Find where the given text appears and provide that cell's center as (X, Y) coordinate. 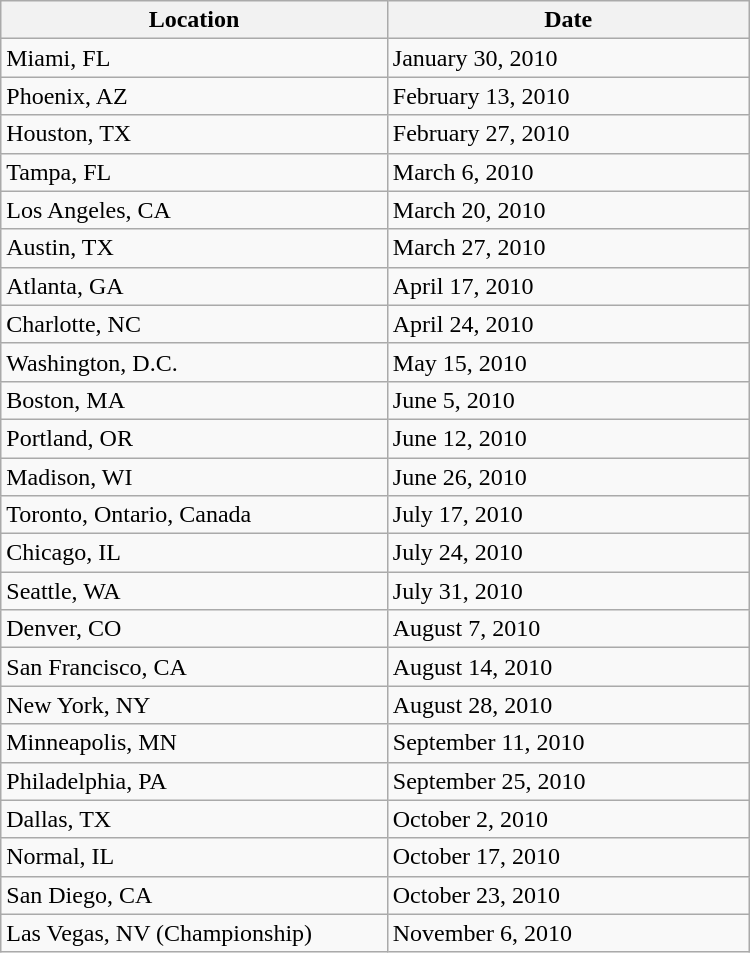
Seattle, WA (194, 591)
Las Vegas, NV (Championship) (194, 933)
New York, NY (194, 705)
Portland, OR (194, 438)
September 25, 2010 (568, 781)
October 23, 2010 (568, 895)
March 6, 2010 (568, 172)
Houston, TX (194, 134)
Toronto, Ontario, Canada (194, 515)
June 5, 2010 (568, 400)
March 20, 2010 (568, 210)
Minneapolis, MN (194, 743)
August 7, 2010 (568, 629)
Miami, FL (194, 58)
January 30, 2010 (568, 58)
Location (194, 20)
Boston, MA (194, 400)
November 6, 2010 (568, 933)
February 13, 2010 (568, 96)
Date (568, 20)
October 17, 2010 (568, 857)
May 15, 2010 (568, 362)
San Diego, CA (194, 895)
August 28, 2010 (568, 705)
July 17, 2010 (568, 515)
Charlotte, NC (194, 324)
February 27, 2010 (568, 134)
Washington, D.C. (194, 362)
Tampa, FL (194, 172)
Atlanta, GA (194, 286)
Dallas, TX (194, 819)
September 11, 2010 (568, 743)
Normal, IL (194, 857)
San Francisco, CA (194, 667)
Austin, TX (194, 248)
June 12, 2010 (568, 438)
June 26, 2010 (568, 477)
August 14, 2010 (568, 667)
April 24, 2010 (568, 324)
Madison, WI (194, 477)
March 27, 2010 (568, 248)
Philadelphia, PA (194, 781)
April 17, 2010 (568, 286)
July 24, 2010 (568, 553)
Denver, CO (194, 629)
Los Angeles, CA (194, 210)
July 31, 2010 (568, 591)
October 2, 2010 (568, 819)
Phoenix, AZ (194, 96)
Chicago, IL (194, 553)
